Return the (x, y) coordinate for the center point of the cell that contains the specified text.  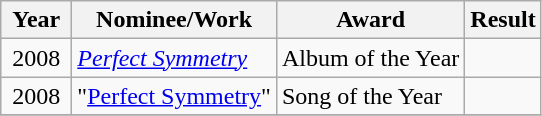
Result (503, 20)
"Perfect Symmetry" (174, 96)
Nominee/Work (174, 20)
Perfect Symmetry (174, 58)
Album of the Year (370, 58)
Award (370, 20)
Year (36, 20)
Song of the Year (370, 96)
